Determine the (x, y) coordinate at the center of the cell enclosing the given text.  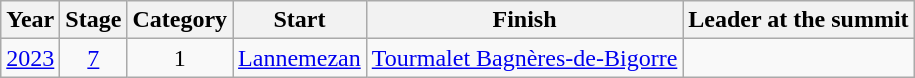
1 (180, 58)
Lannemezan (300, 58)
Category (180, 20)
Year (30, 20)
2023 (30, 58)
Finish (524, 20)
Start (300, 20)
7 (94, 58)
Stage (94, 20)
Leader at the summit (798, 20)
Tourmalet Bagnères-de-Bigorre (524, 58)
